Return [x, y] of the center of cell containing provided text 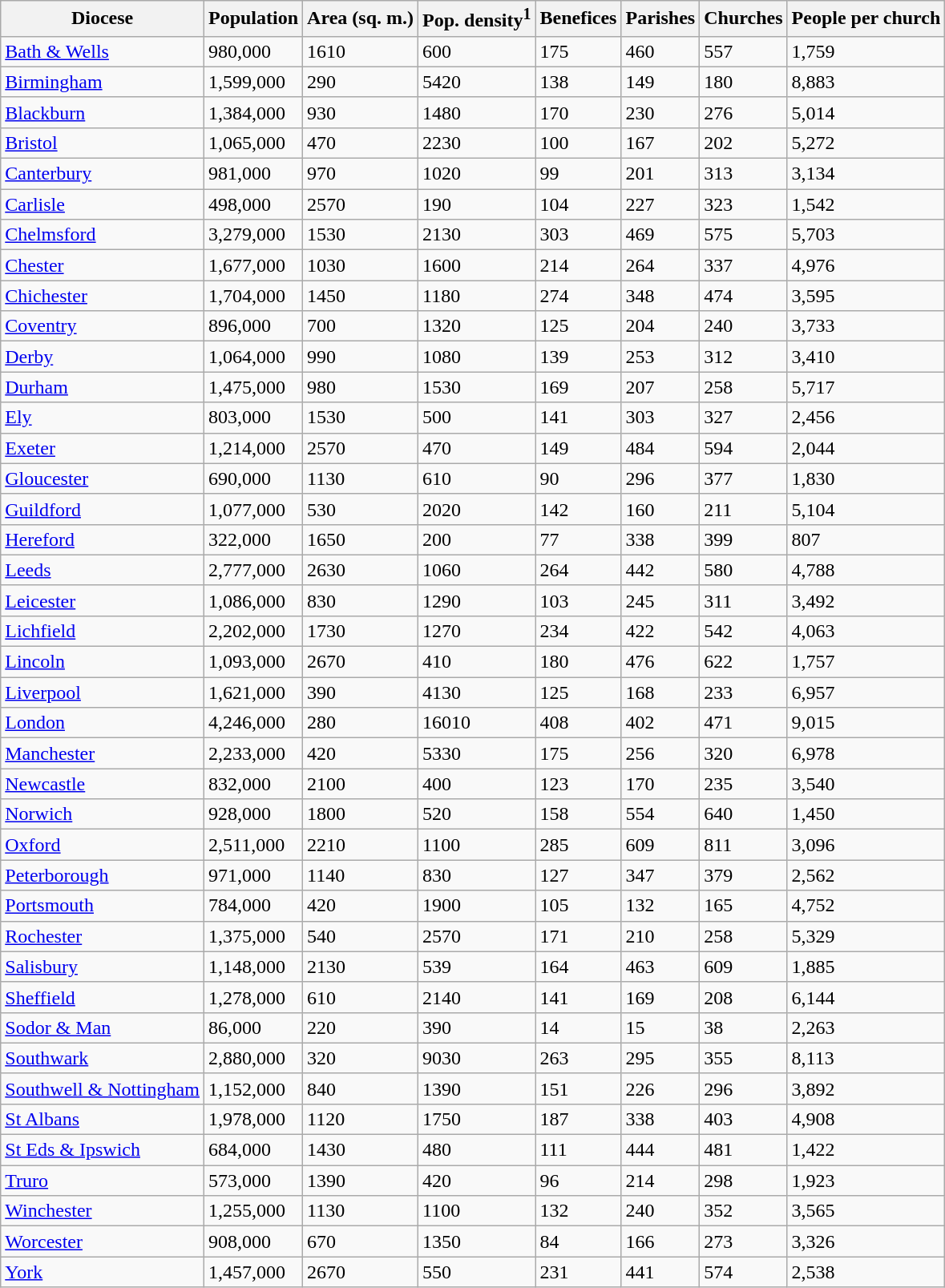
2210 [361, 845]
158 [579, 814]
St Eds & Ipswich [103, 1150]
4,908 [866, 1119]
167 [660, 143]
1,450 [866, 814]
352 [744, 1211]
1650 [361, 539]
Population [253, 19]
Southwark [103, 1058]
5,104 [866, 509]
77 [579, 539]
1750 [477, 1119]
1,065,000 [253, 143]
1,064,000 [253, 357]
Winchester [103, 1211]
4,246,000 [253, 723]
684,000 [253, 1150]
640 [744, 814]
1,621,000 [253, 692]
1060 [477, 570]
160 [660, 509]
3,326 [866, 1242]
313 [744, 174]
Birmingham [103, 82]
166 [660, 1242]
1120 [361, 1119]
2230 [477, 143]
3,565 [866, 1211]
422 [660, 631]
208 [744, 997]
Benefices [579, 19]
1600 [477, 265]
Leeds [103, 570]
151 [579, 1088]
6,957 [866, 692]
400 [477, 784]
807 [866, 539]
Worcester [103, 1242]
5420 [477, 82]
6,144 [866, 997]
1,375,000 [253, 936]
408 [579, 723]
471 [744, 723]
323 [744, 204]
1,704,000 [253, 296]
3,134 [866, 174]
Guildford [103, 509]
3,595 [866, 296]
1450 [361, 296]
164 [579, 967]
235 [744, 784]
1730 [361, 631]
573,000 [253, 1181]
Hereford [103, 539]
Oxford [103, 845]
Bristol [103, 143]
1270 [477, 631]
253 [660, 357]
1,152,000 [253, 1088]
Diocese [103, 19]
928,000 [253, 814]
Canterbury [103, 174]
Salisbury [103, 967]
9,015 [866, 723]
100 [579, 143]
2,777,000 [253, 570]
1,278,000 [253, 997]
Truro [103, 1181]
285 [579, 845]
1,923 [866, 1181]
Exeter [103, 448]
1030 [361, 265]
Chester [103, 265]
202 [744, 143]
Southwell & Nottingham [103, 1088]
1430 [361, 1150]
2,044 [866, 448]
280 [361, 723]
227 [660, 204]
700 [361, 326]
96 [579, 1181]
1350 [477, 1242]
38 [744, 1028]
1480 [477, 112]
550 [477, 1272]
84 [579, 1242]
970 [361, 174]
484 [660, 448]
981,000 [253, 174]
231 [579, 1272]
530 [361, 509]
1020 [477, 174]
276 [744, 112]
463 [660, 967]
1080 [477, 357]
3,540 [866, 784]
Derby [103, 357]
171 [579, 936]
226 [660, 1088]
210 [660, 936]
1,677,000 [253, 265]
1180 [477, 296]
1,978,000 [253, 1119]
168 [660, 692]
557 [744, 51]
St Albans [103, 1119]
337 [744, 265]
1,830 [866, 478]
460 [660, 51]
500 [477, 418]
348 [660, 296]
Ely [103, 418]
594 [744, 448]
104 [579, 204]
142 [579, 509]
542 [744, 631]
1,885 [866, 967]
1,077,000 [253, 509]
Newcastle [103, 784]
295 [660, 1058]
86,000 [253, 1028]
444 [660, 1150]
2,538 [866, 1272]
Bath & Wells [103, 51]
16010 [477, 723]
201 [660, 174]
379 [744, 875]
312 [744, 357]
908,000 [253, 1242]
3,410 [866, 357]
5330 [477, 753]
2100 [361, 784]
3,492 [866, 600]
377 [744, 478]
670 [361, 1242]
233 [744, 692]
971,000 [253, 875]
1320 [477, 326]
399 [744, 539]
273 [744, 1242]
London [103, 723]
105 [579, 906]
539 [477, 967]
574 [744, 1272]
Portsmouth [103, 906]
554 [660, 814]
2,263 [866, 1028]
211 [744, 509]
9030 [477, 1058]
Lincoln [103, 662]
1,599,000 [253, 82]
Peterborough [103, 875]
4,976 [866, 265]
200 [477, 539]
York [103, 1272]
Liverpool [103, 692]
311 [744, 600]
480 [477, 1150]
290 [361, 82]
165 [744, 906]
220 [361, 1028]
Lichfield [103, 631]
784,000 [253, 906]
1,148,000 [253, 967]
498,000 [253, 204]
99 [579, 174]
2140 [477, 997]
139 [579, 357]
1900 [477, 906]
622 [744, 662]
Durham [103, 387]
103 [579, 600]
1,255,000 [253, 1211]
481 [744, 1150]
1,214,000 [253, 448]
Sodor & Man [103, 1028]
840 [361, 1088]
127 [579, 875]
1,759 [866, 51]
980,000 [253, 51]
1,757 [866, 662]
6,978 [866, 753]
441 [660, 1272]
Norwich [103, 814]
2,880,000 [253, 1058]
690,000 [253, 478]
403 [744, 1119]
442 [660, 570]
2,233,000 [253, 753]
263 [579, 1058]
8,113 [866, 1058]
1,086,000 [253, 600]
Coventry [103, 326]
1,457,000 [253, 1272]
4,752 [866, 906]
327 [744, 418]
5,703 [866, 235]
Carlisle [103, 204]
3,279,000 [253, 235]
1140 [361, 875]
1,475,000 [253, 387]
People per church [866, 19]
234 [579, 631]
520 [477, 814]
1800 [361, 814]
474 [744, 296]
1,093,000 [253, 662]
2020 [477, 509]
811 [744, 845]
Gloucester [103, 478]
5,014 [866, 112]
Parishes [660, 19]
930 [361, 112]
347 [660, 875]
Chichester [103, 296]
469 [660, 235]
187 [579, 1119]
2630 [361, 570]
3,733 [866, 326]
Area (sq. m.) [361, 19]
207 [660, 387]
1610 [361, 51]
5,717 [866, 387]
1,542 [866, 204]
580 [744, 570]
4,788 [866, 570]
14 [579, 1028]
2,202,000 [253, 631]
Manchester [103, 753]
575 [744, 235]
4130 [477, 692]
Pop. density1 [477, 19]
Leicester [103, 600]
832,000 [253, 784]
322,000 [253, 539]
190 [477, 204]
138 [579, 82]
540 [361, 936]
2,511,000 [253, 845]
4,063 [866, 631]
410 [477, 662]
3,096 [866, 845]
123 [579, 784]
896,000 [253, 326]
1290 [477, 600]
Chelmsford [103, 235]
Sheffield [103, 997]
Blackburn [103, 112]
600 [477, 51]
204 [660, 326]
245 [660, 600]
980 [361, 387]
5,272 [866, 143]
476 [660, 662]
2,562 [866, 875]
256 [660, 753]
230 [660, 112]
8,883 [866, 82]
298 [744, 1181]
5,329 [866, 936]
Churches [744, 19]
Rochester [103, 936]
2,456 [866, 418]
274 [579, 296]
355 [744, 1058]
1,422 [866, 1150]
90 [579, 478]
1,384,000 [253, 112]
111 [579, 1150]
402 [660, 723]
803,000 [253, 418]
15 [660, 1028]
3,892 [866, 1088]
990 [361, 357]
